Find where the given text appears and provide that cell's center as (x, y) coordinate. 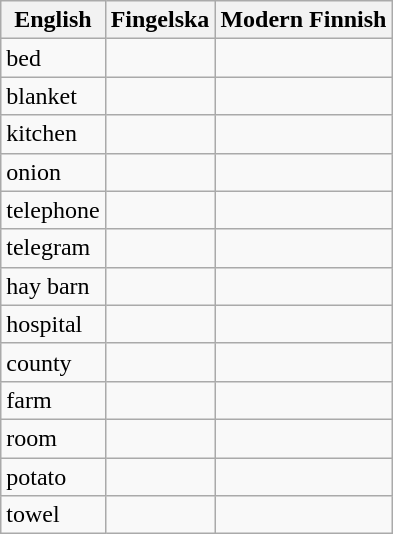
telegram (53, 248)
towel (53, 515)
hay barn (53, 286)
bed (53, 58)
blanket (53, 96)
onion (53, 172)
English (53, 20)
Fingelska (160, 20)
room (53, 438)
hospital (53, 324)
farm (53, 400)
county (53, 362)
potato (53, 477)
Modern Finnish (304, 20)
telephone (53, 210)
kitchen (53, 134)
